Capture the cell that displays the provided text and extract its [X, Y] central coordinate. 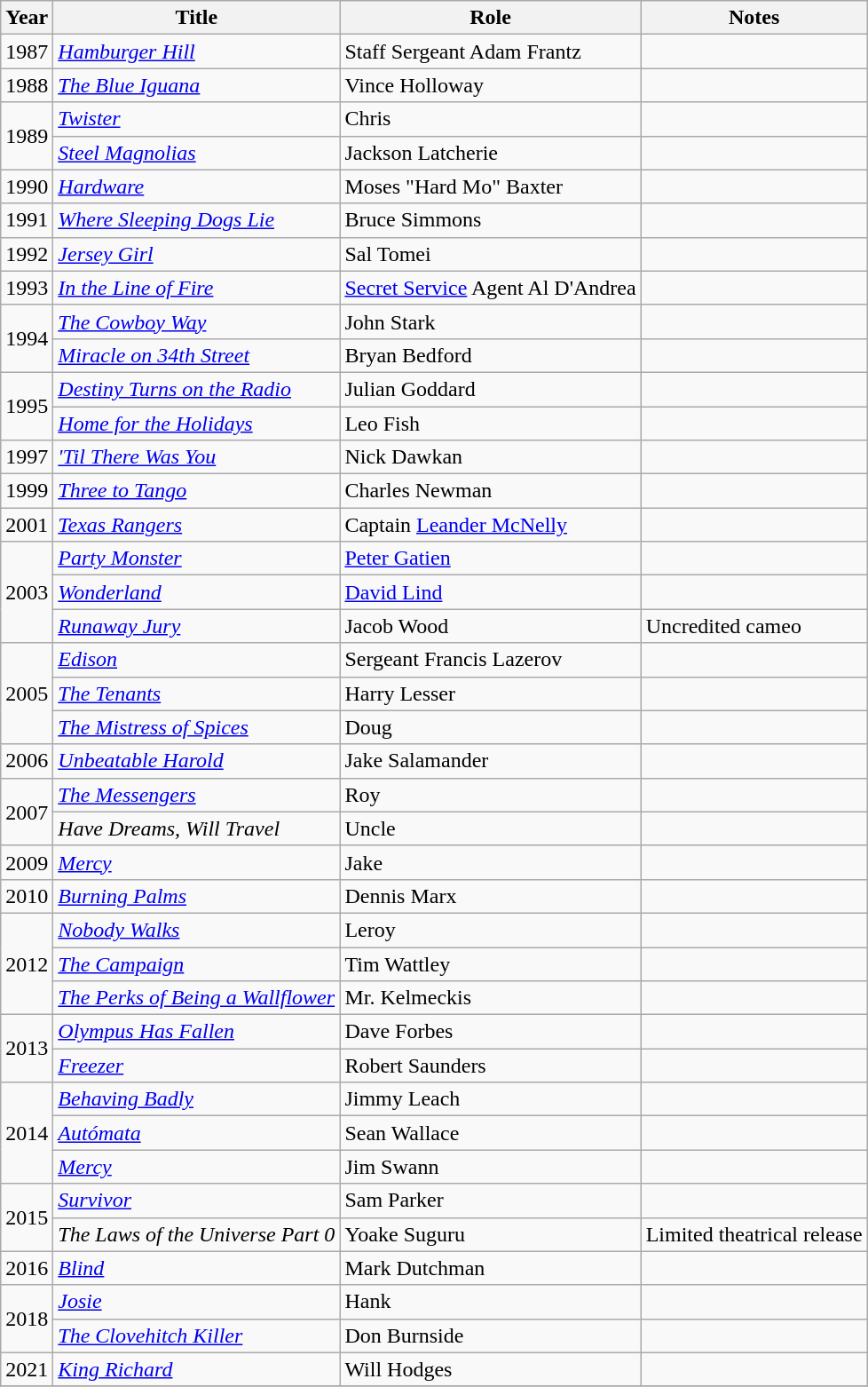
2021 [27, 1369]
Chris [490, 119]
Steel Magnolias [197, 153]
Hardware [197, 186]
Tim Wattley [490, 963]
Staff Sergeant Adam Frantz [490, 52]
The Blue Iguana [197, 85]
2015 [27, 1217]
Edison [197, 660]
Jacob Wood [490, 626]
The Tenants [197, 693]
The Cowboy Way [197, 321]
Role [490, 18]
2016 [27, 1268]
Sal Tomei [490, 254]
Behaving Badly [197, 1099]
Uncredited cameo [754, 626]
Don Burnside [490, 1335]
Nick Dawkan [490, 457]
Yoake Suguru [490, 1234]
Leo Fish [490, 424]
John Stark [490, 321]
Burning Palms [197, 896]
Will Hodges [490, 1369]
1994 [27, 338]
Josie [197, 1302]
Destiny Turns on the Radio [197, 389]
Leroy [490, 930]
Dave Forbes [490, 1032]
2003 [27, 592]
1993 [27, 288]
Nobody Walks [197, 930]
The Perks of Being a Wallflower [197, 998]
Freezer [197, 1066]
Olympus Has Fallen [197, 1032]
1992 [27, 254]
2012 [27, 963]
Peter Gatien [490, 559]
Charles Newman [490, 491]
Runaway Jury [197, 626]
King Richard [197, 1369]
The Clovehitch Killer [197, 1335]
Roy [490, 795]
Jim Swann [490, 1167]
The Laws of the Universe Part 0 [197, 1234]
Captain Leander McNelly [490, 525]
Year [27, 18]
Party Monster [197, 559]
2009 [27, 862]
In the Line of Fire [197, 288]
'Til There Was You [197, 457]
Mark Dutchman [490, 1268]
Survivor [197, 1201]
Dennis Marx [490, 896]
1991 [27, 220]
Jimmy Leach [490, 1099]
2007 [27, 812]
Uncle [490, 828]
Have Dreams, Will Travel [197, 828]
Jackson Latcherie [490, 153]
The Campaign [197, 963]
Sergeant Francis Lazerov [490, 660]
Hamburger Hill [197, 52]
1990 [27, 186]
Harry Lesser [490, 693]
Twister [197, 119]
2013 [27, 1049]
Sean Wallace [490, 1133]
Title [197, 18]
2014 [27, 1133]
1987 [27, 52]
Where Sleeping Dogs Lie [197, 220]
Jake Salamander [490, 761]
2001 [27, 525]
The Messengers [197, 795]
Moses "Hard Mo" Baxter [490, 186]
Home for the Holidays [197, 424]
Secret Service Agent Al D'Andrea [490, 288]
2005 [27, 693]
1999 [27, 491]
Autómata [197, 1133]
Vince Holloway [490, 85]
Unbeatable Harold [197, 761]
Jake [490, 862]
Bruce Simmons [490, 220]
Miracle on 34th Street [197, 355]
2018 [27, 1319]
Mr. Kelmeckis [490, 998]
Texas Rangers [197, 525]
David Lind [490, 592]
Julian Goddard [490, 389]
Jersey Girl [197, 254]
Limited theatrical release [754, 1234]
Robert Saunders [490, 1066]
2006 [27, 761]
1997 [27, 457]
1989 [27, 136]
Three to Tango [197, 491]
Doug [490, 727]
The Mistress of Spices [197, 727]
Hank [490, 1302]
1995 [27, 406]
1988 [27, 85]
Sam Parker [490, 1201]
Notes [754, 18]
Bryan Bedford [490, 355]
Wonderland [197, 592]
2010 [27, 896]
Blind [197, 1268]
